Capture the cell that displays the provided text and extract its [x, y] central coordinate. 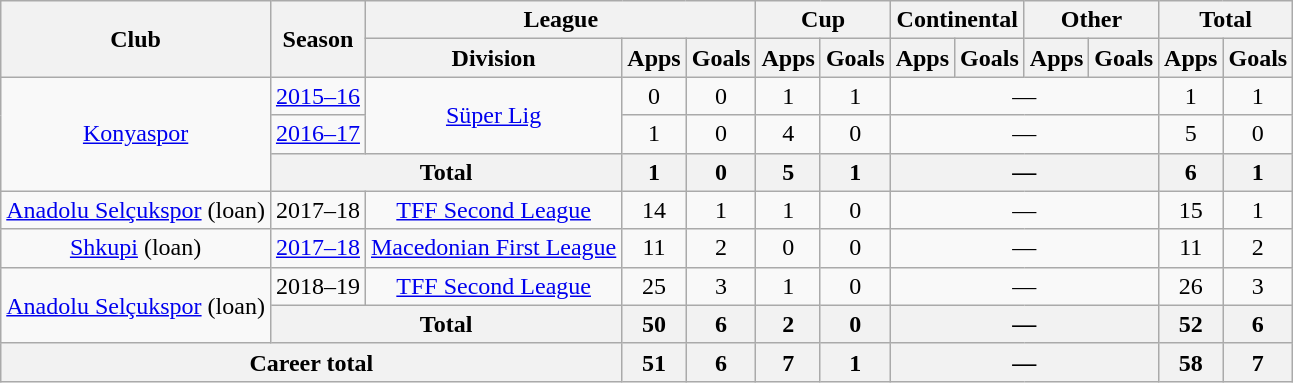
50 [654, 324]
58 [1191, 362]
52 [1191, 324]
Konyaspor [136, 134]
Division [493, 58]
Süper Lig [493, 115]
4 [788, 134]
25 [654, 286]
2015–16 [318, 96]
Continental [957, 20]
Club [136, 39]
Other [1091, 20]
51 [654, 362]
2016–17 [318, 134]
Macedonian First League [493, 248]
Cup [823, 20]
15 [1191, 210]
Career total [312, 362]
26 [1191, 286]
2018–19 [318, 286]
Shkupi (loan) [136, 248]
League [560, 20]
Season [318, 39]
14 [654, 210]
